Provide the [X, Y] coordinate of the cell's center where the given text is located.  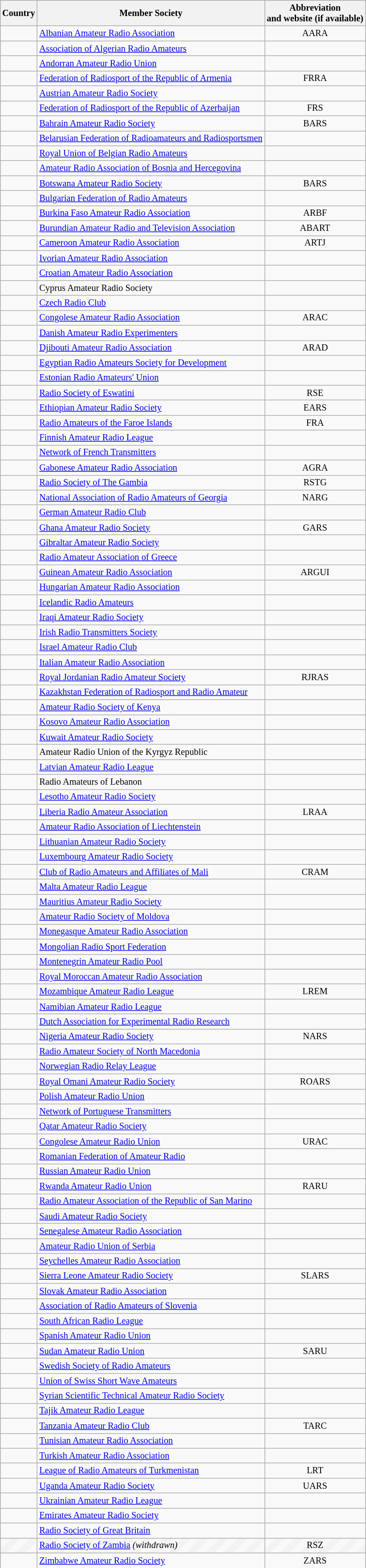
LRT [315, 1471]
ARGUI [315, 572]
Malta Amateur Radio League [150, 887]
Croatian Amateur Radio Association [150, 273]
Congolese Amateur Radio Association [150, 318]
Amateur Radio Society of Kenya [150, 707]
Ivorian Amateur Radio Association [150, 258]
Andorran Amateur Radio Union [150, 63]
NARS [315, 1036]
Saudi Amateur Radio Society [150, 1216]
SLARS [315, 1276]
LREM [315, 992]
FRRA [315, 78]
Hungarian Amateur Radio Association [150, 587]
Amateur Radio Society of Moldova [150, 917]
GARS [315, 528]
Mozambique Amateur Radio League [150, 992]
Albanian Amateur Radio Association [150, 33]
Qatar Amateur Radio Society [150, 1126]
ROARS [315, 1081]
RSZ [315, 1545]
Radio Society of Zambia (withdrawn) [150, 1545]
Network of French Transmitters [150, 452]
Gabonese Amateur Radio Association [150, 468]
Liberia Radio Amateur Association [150, 812]
Amateur Radio Association of Liechtenstein [150, 827]
Cameroon Amateur Radio Association [150, 243]
Federation of Radiosport of the Republic of Armenia [150, 78]
Kazakhstan Federation of Radiosport and Radio Amateur [150, 692]
Tanzania Amateur Radio Club [150, 1426]
Country [19, 13]
Irish Radio Transmitters Society [150, 632]
Rwanda Amateur Radio Union [150, 1186]
Kosovo Amateur Radio Association [150, 722]
ABART [315, 228]
Belarusian Federation of Radioamateurs and Radiosportsmen [150, 138]
EARS [315, 407]
Bahrain Amateur Radio Society [150, 123]
Estonian Radio Amateurs' Union [150, 378]
Lithuanian Amateur Radio Society [150, 842]
Congolese Amateur Radio Union [150, 1141]
FRS [315, 108]
ARBF [315, 213]
Burkina Faso Amateur Radio Association [150, 213]
Spanish Amateur Radio Union [150, 1336]
Gibraltar Amateur Radio Society [150, 542]
CRAM [315, 872]
AGRA [315, 468]
Israel Amateur Radio Club [150, 647]
AARA [315, 33]
Tunisian Amateur Radio Association [150, 1441]
Member Society [150, 13]
Romanian Federation of Amateur Radio [150, 1156]
National Association of Radio Amateurs of Georgia [150, 497]
URAC [315, 1141]
RJRAS [315, 677]
Association of Radio Amateurs of Slovenia [150, 1306]
Abbreviationand website (if available) [315, 13]
LRAA [315, 812]
Icelandic Radio Amateurs [150, 602]
RSE [315, 393]
Iraqi Amateur Radio Society [150, 617]
Kuwait Amateur Radio Society [150, 737]
Djibouti Amateur Radio Association [150, 348]
Federation of Radiosport of the Republic of Azerbaijan [150, 108]
League of Radio Amateurs of Turkmenistan [150, 1471]
Cyprus Amateur Radio Society [150, 288]
Turkish Amateur Radio Association [150, 1455]
Radio Society of The Gambia [150, 483]
Italian Amateur Radio Association [150, 662]
Botswana Amateur Radio Society [150, 183]
Amateur Radio Union of Serbia [150, 1246]
Radio Amateurs of the Faroe Islands [150, 423]
FRA [315, 423]
NARG [315, 497]
Egyptian Radio Amateurs Society for Development [150, 363]
ZARS [315, 1560]
Seychelles Amateur Radio Association [150, 1261]
Luxembourg Amateur Radio Society [150, 857]
Polish Amateur Radio Union [150, 1096]
RARU [315, 1186]
Namibian Amateur Radio League [150, 1007]
Norwegian Radio Relay League [150, 1066]
Senegalese Amateur Radio Association [150, 1231]
Uganda Amateur Radio Society [150, 1486]
Amateur Radio Association of Bosnia and Hercegovina [150, 168]
Austrian Amateur Radio Society [150, 93]
Radio Society of Eswatini [150, 393]
Danish Amateur Radio Experimenters [150, 333]
Ghana Amateur Radio Society [150, 528]
Tajik Amateur Radio League [150, 1411]
Czech Radio Club [150, 303]
Zimbabwe Amateur Radio Society [150, 1560]
TARC [315, 1426]
Union of Swiss Short Wave Amateurs [150, 1381]
Lesotho Amateur Radio Society [150, 797]
German Amateur Radio Club [150, 512]
RSTG [315, 483]
Mauritius Amateur Radio Society [150, 902]
ARAD [315, 348]
ARTJ [315, 243]
Royal Union of Belgian Radio Amateurs [150, 153]
SARU [315, 1351]
Montenegrin Amateur Radio Pool [150, 962]
Ukrainian Amateur Radio League [150, 1500]
Emirates Amateur Radio Society [150, 1516]
Ethiopian Amateur Radio Society [150, 407]
Radio Amateur Society of North Macedonia [150, 1052]
Finnish Amateur Radio League [150, 438]
Dutch Association for Experimental Radio Research [150, 1021]
Swedish Society of Radio Amateurs [150, 1366]
ARAC [315, 318]
Syrian Scientific Technical Amateur Radio Society [150, 1396]
Burundian Amateur Radio and Television Association [150, 228]
Club of Radio Amateurs and Affiliates of Mali [150, 872]
Association of Algerian Radio Amateurs [150, 48]
Radio Amateur Association of Greece [150, 557]
Network of Portuguese Transmitters [150, 1111]
Radio Society of Great Britain [150, 1531]
Mongolian Radio Sport Federation [150, 947]
Radio Amateurs of Lebanon [150, 782]
Slovak Amateur Radio Association [150, 1291]
Nigeria Amateur Radio Society [150, 1036]
Russian Amateur Radio Union [150, 1171]
Radio Amateur Association of the Republic of San Marino [150, 1201]
Latvian Amateur Radio League [150, 767]
Royal Moroccan Amateur Radio Association [150, 976]
South African Radio League [150, 1321]
Monegasque Amateur Radio Association [150, 931]
Bulgarian Federation of Radio Amateurs [150, 198]
Guinean Amateur Radio Association [150, 572]
Sierra Leone Amateur Radio Society [150, 1276]
Amateur Radio Union of the Kyrgyz Republic [150, 752]
Royal Omani Amateur Radio Society [150, 1081]
Sudan Amateur Radio Union [150, 1351]
UARS [315, 1486]
Royal Jordanian Radio Amateur Society [150, 677]
